Capture the cell that displays the provided text and extract its [X, Y] central coordinate. 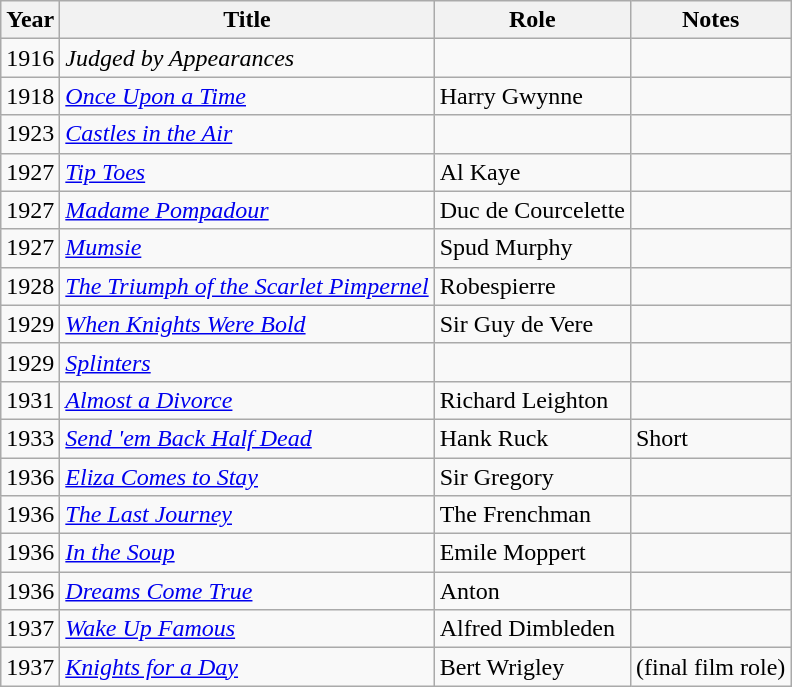
Al Kaye [532, 172]
Bert Wrigley [532, 667]
Send 'em Back Half Dead [247, 438]
The Triumph of the Scarlet Pimpernel [247, 286]
Sir Guy de Vere [532, 324]
Madame Pompadour [247, 210]
Almost a Divorce [247, 400]
Mumsie [247, 248]
1931 [30, 400]
Judged by Appearances [247, 58]
Splinters [247, 362]
Robespierre [532, 286]
Castles in the Air [247, 134]
1933 [30, 438]
Role [532, 20]
1916 [30, 58]
When Knights Were Bold [247, 324]
Knights for a Day [247, 667]
Hank Ruck [532, 438]
Spud Murphy [532, 248]
1918 [30, 96]
Sir Gregory [532, 477]
(final film role) [710, 667]
Richard Leighton [532, 400]
Anton [532, 591]
Wake Up Famous [247, 629]
Emile Moppert [532, 553]
In the Soup [247, 553]
Duc de Courcelette [532, 210]
Year [30, 20]
Alfred Dimbleden [532, 629]
Eliza Comes to Stay [247, 477]
Once Upon a Time [247, 96]
Harry Gwynne [532, 96]
Notes [710, 20]
1928 [30, 286]
Title [247, 20]
The Last Journey [247, 515]
The Frenchman [532, 515]
Dreams Come True [247, 591]
1923 [30, 134]
Short [710, 438]
Tip Toes [247, 172]
